Find where the given text appears and provide that cell's center as [X, Y] coordinate. 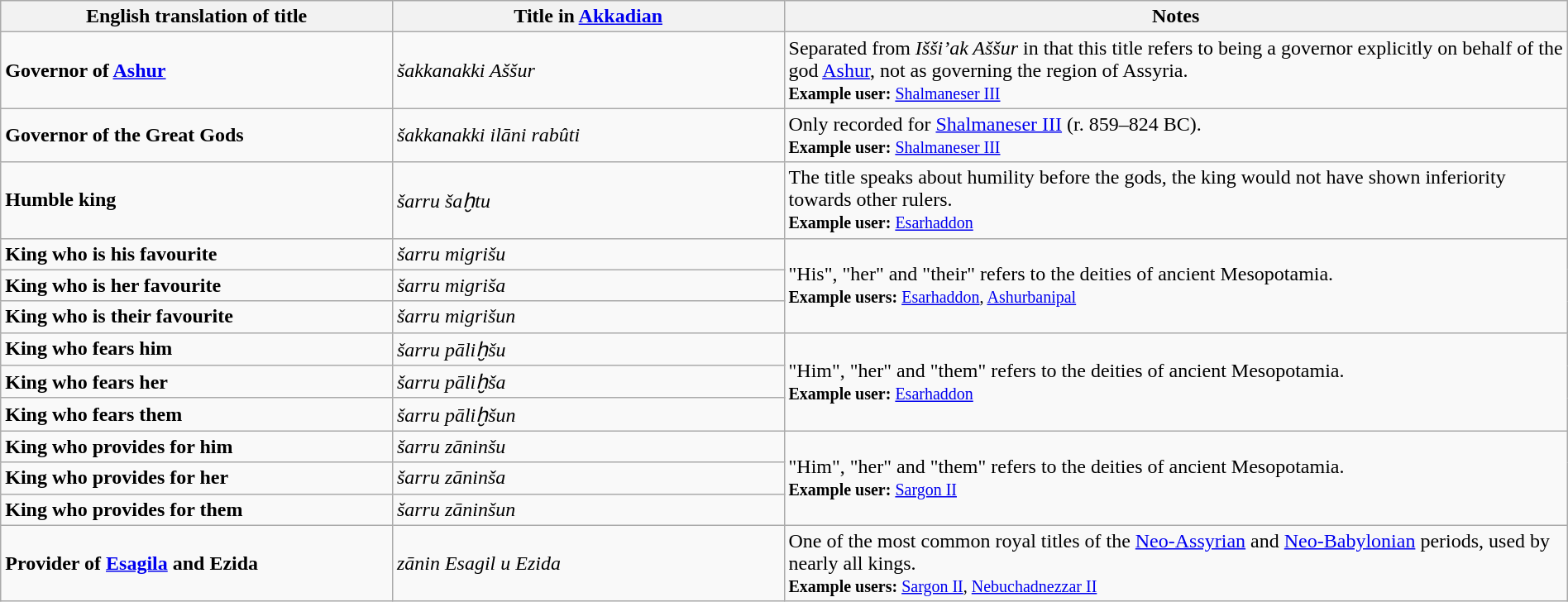
King who fears them [197, 414]
King who provides for him [197, 447]
Provider of Esagila and Ezida [197, 563]
"Him", "her" and "them" refers to the deities of ancient Mesopotamia.Example user: Sargon II [1176, 478]
King who is her favourite [197, 285]
Notes [1176, 17]
šakkanakki ilāni rabûti [588, 136]
King who fears him [197, 349]
zānin Esagil u Ezida [588, 563]
King who provides for them [197, 509]
šarru zāninšu [588, 447]
"Him", "her" and "them" refers to the deities of ancient Mesopotamia.Example user: Esarhaddon [1176, 382]
King who is their favourite [197, 317]
šarru šaḫtu [588, 200]
šarru migrišun [588, 317]
šarru pāliḫšu [588, 349]
šarru migriša [588, 285]
šakkanakki Aššur [588, 70]
Only recorded for Shalmaneser III (r. 859–824 BC).Example user: Shalmaneser III [1176, 136]
šarru migrišu [588, 254]
Title in Akkadian [588, 17]
Governor of Ashur [197, 70]
"His", "her" and "their" refers to the deities of ancient Mesopotamia.Example users: Esarhaddon, Ashurbanipal [1176, 285]
King who provides for her [197, 478]
King who fears her [197, 382]
Humble king [197, 200]
šarru pāliḫšun [588, 414]
King who is his favourite [197, 254]
Governor of the Great Gods [197, 136]
šarru pāliḫša [588, 382]
šarru zāninšun [588, 509]
šarru zāninša [588, 478]
English translation of title [197, 17]
The title speaks about humility before the gods, the king would not have shown inferiority towards other rulers.Example user: Esarhaddon [1176, 200]
